Return the [X, Y] coordinate for the center point of the cell that contains the specified text.  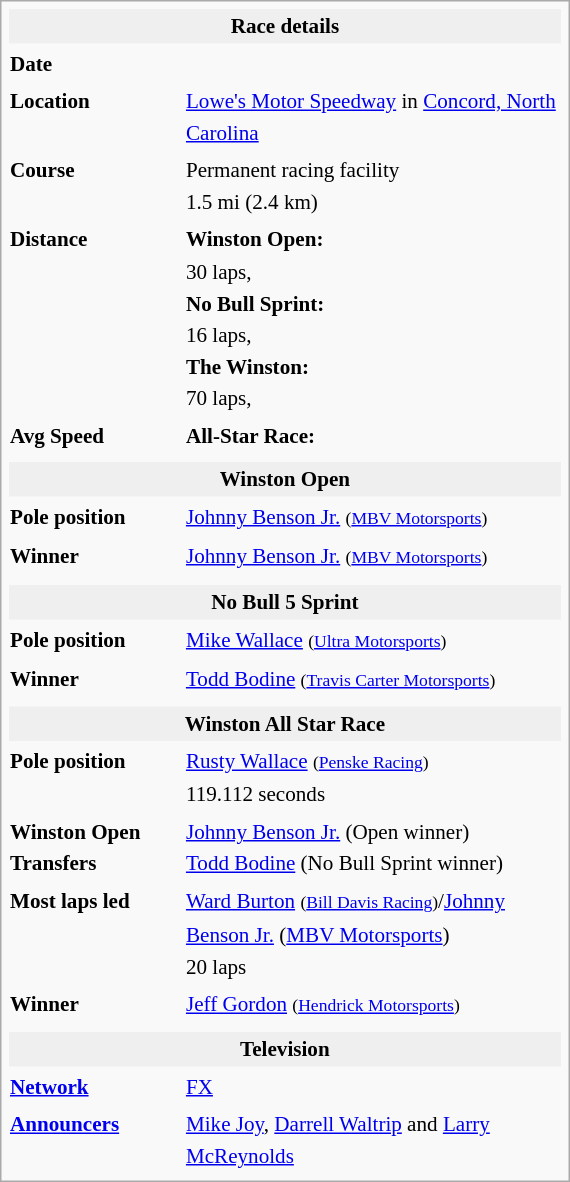
Location [94, 117]
Todd Bodine (Travis Carter Motorsports) [372, 679]
Jeff Gordon (Hendrick Motorsports) [372, 1005]
Johnny Benson Jr. (Open winner)Todd Bodine (No Bull Sprint winner) [372, 848]
FX [372, 1086]
Winston All Star Race [284, 724]
Permanent racing facility1.5 mi (2.4 km) [372, 186]
Ward Burton (Bill Davis Racing)/Johnny Benson Jr. (MBV Motorsports)20 laps [372, 934]
Race details [284, 26]
Date [94, 64]
Distance [94, 320]
Winston Open Transfers [94, 848]
Network [94, 1086]
Course [94, 186]
All-Star Race: [372, 436]
Most laps led [94, 934]
Television [284, 1050]
Lowe's Motor Speedway in Concord, North Carolina [372, 117]
Rusty Wallace (Penske Racing)119.112 seconds [372, 778]
No Bull 5 Sprint [284, 602]
Winston Open:30 laps, No Bull Sprint:16 laps, The Winston:70 laps, [372, 320]
Mike Wallace (Ultra Motorsports) [372, 640]
Avg Speed [94, 436]
Winston Open [284, 480]
Mike Joy, Darrell Waltrip and Larry McReynolds [372, 1140]
Announcers [94, 1140]
